Capture the cell that displays the provided text and extract its [X, Y] central coordinate. 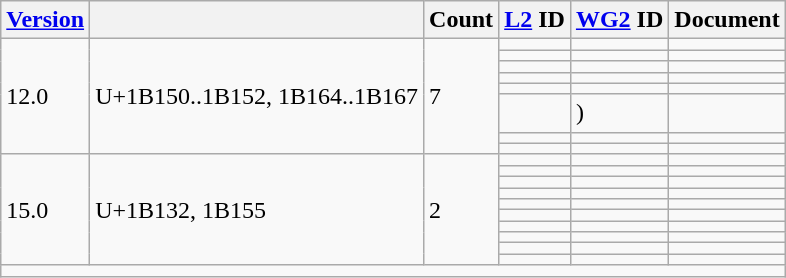
Document [727, 20]
Count [462, 20]
WG2 ID [619, 20]
U+1B132, 1B155 [257, 210]
U+1B150..1B152, 1B164..1B167 [257, 97]
12.0 [46, 97]
L2 ID [535, 20]
) [619, 113]
2 [462, 210]
7 [462, 97]
Version [46, 20]
15.0 [46, 210]
